Return (X, Y) of the center of cell containing provided text 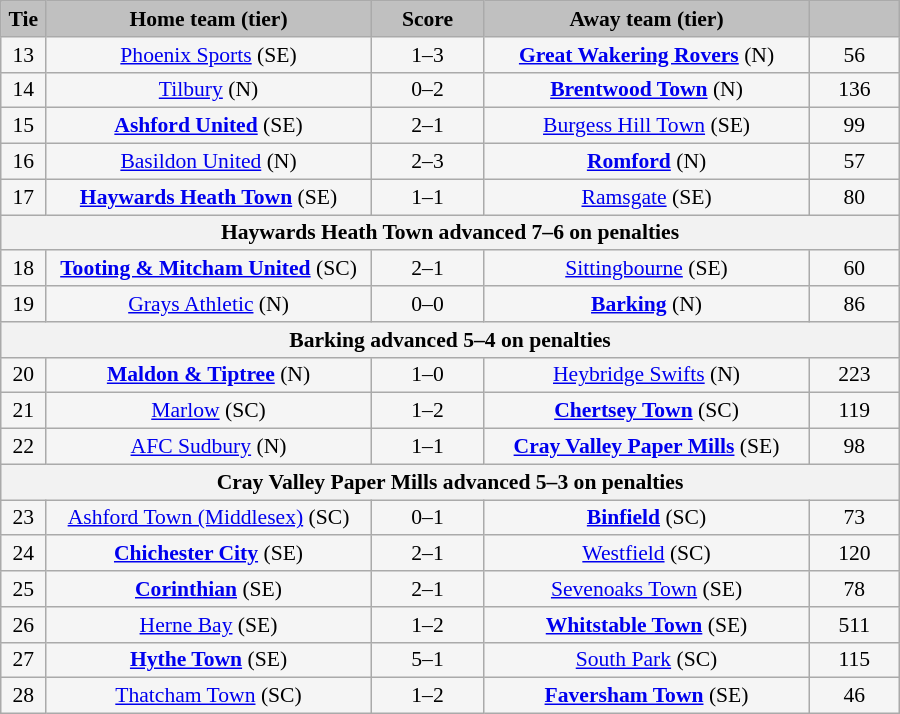
Away team (tier) (647, 19)
Tie (24, 19)
56 (854, 55)
28 (24, 696)
Corinthian (SE) (209, 589)
86 (854, 304)
Ashford Town (Middlesex) (SC) (209, 518)
Cray Valley Paper Mills (SE) (647, 447)
17 (24, 197)
Score (427, 19)
19 (24, 304)
5–1 (427, 660)
Hythe Town (SE) (209, 660)
Heybridge Swifts (N) (647, 375)
Cray Valley Paper Mills advanced 5–3 on penalties (450, 482)
Phoenix Sports (SE) (209, 55)
Maldon & Tiptree (N) (209, 375)
Burgess Hill Town (SE) (647, 126)
18 (24, 269)
Westfield (SC) (647, 554)
14 (24, 90)
23 (24, 518)
Tooting & Mitcham United (SC) (209, 269)
Brentwood Town (N) (647, 90)
Barking advanced 5–4 on penalties (450, 340)
0–1 (427, 518)
16 (24, 162)
Chichester City (SE) (209, 554)
119 (854, 411)
60 (854, 269)
1–3 (427, 55)
Haywards Heath Town advanced 7–6 on penalties (450, 233)
Faversham Town (SE) (647, 696)
0–0 (427, 304)
25 (24, 589)
22 (24, 447)
Sevenoaks Town (SE) (647, 589)
Sittingbourne (SE) (647, 269)
2–3 (427, 162)
Herne Bay (SE) (209, 625)
Home team (tier) (209, 19)
27 (24, 660)
Basildon United (N) (209, 162)
73 (854, 518)
115 (854, 660)
Whitstable Town (SE) (647, 625)
26 (24, 625)
AFC Sudbury (N) (209, 447)
99 (854, 126)
Binfield (SC) (647, 518)
1–0 (427, 375)
Thatcham Town (SC) (209, 696)
24 (24, 554)
511 (854, 625)
Chertsey Town (SC) (647, 411)
South Park (SC) (647, 660)
Romford (N) (647, 162)
223 (854, 375)
Great Wakering Rovers (N) (647, 55)
120 (854, 554)
Haywards Heath Town (SE) (209, 197)
13 (24, 55)
46 (854, 696)
Grays Athletic (N) (209, 304)
0–2 (427, 90)
Marlow (SC) (209, 411)
20 (24, 375)
15 (24, 126)
136 (854, 90)
Ashford United (SE) (209, 126)
Barking (N) (647, 304)
Ramsgate (SE) (647, 197)
Tilbury (N) (209, 90)
80 (854, 197)
57 (854, 162)
98 (854, 447)
21 (24, 411)
78 (854, 589)
